Extract the (X, Y) coordinate from the center of the cell holding the provided text.  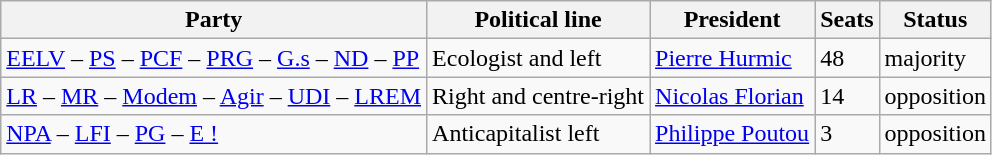
Ecologist and left (538, 58)
NPA – LFI – PG – E ! (214, 134)
Nicolas Florian (732, 96)
majority (935, 58)
President (732, 20)
3 (847, 134)
EELV – PS – PCF – PRG – G.s – ND – PP (214, 58)
LR – MR – Modem – Agir – UDI – LREM (214, 96)
Pierre Hurmic (732, 58)
Political line (538, 20)
Anticapitalist left (538, 134)
Philippe Poutou (732, 134)
14 (847, 96)
48 (847, 58)
Seats (847, 20)
Right and centre-right (538, 96)
Party (214, 20)
Status (935, 20)
